Capture the cell that displays the provided text and extract its [X, Y] central coordinate. 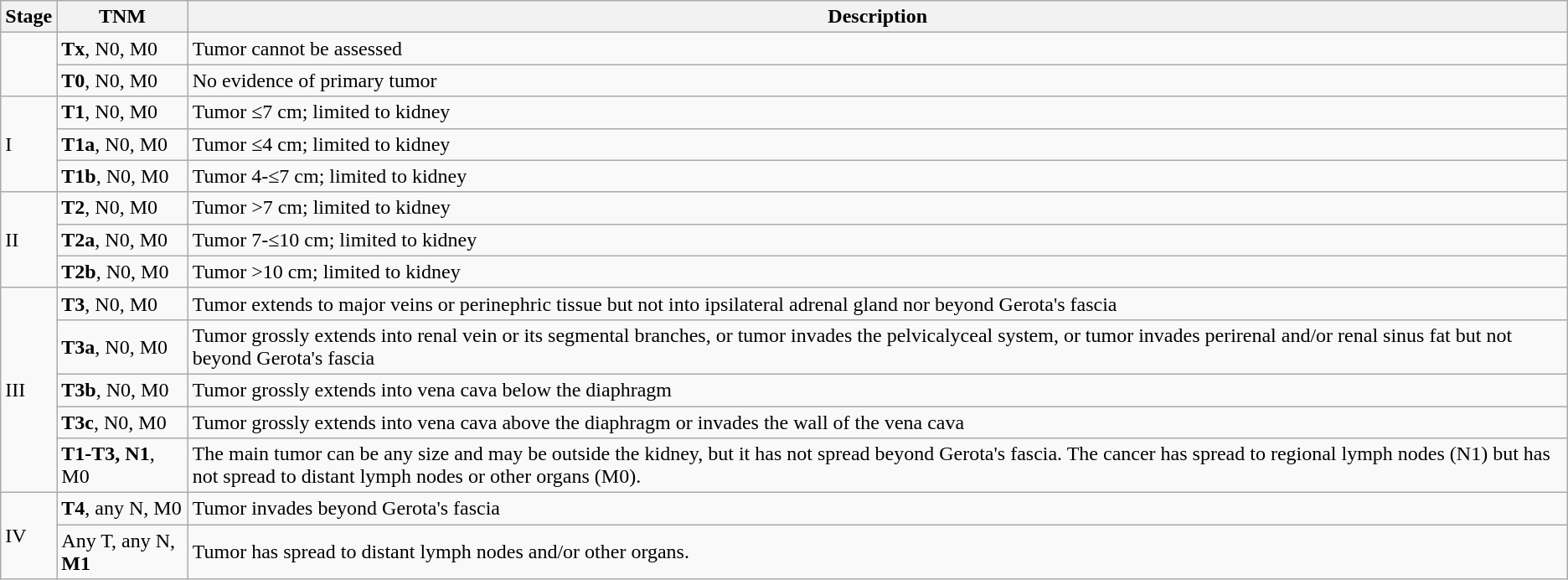
Description [878, 17]
Tumor >7 cm; limited to kidney [878, 208]
T2a, N0, M0 [122, 240]
Tumor >10 cm; limited to kidney [878, 272]
Tumor ≤7 cm; limited to kidney [878, 112]
Tumor 4-≤7 cm; limited to kidney [878, 176]
II [28, 240]
TNM [122, 17]
T2, N0, M0 [122, 208]
Tumor cannot be assessed [878, 49]
T3b, N0, M0 [122, 390]
T1, N0, M0 [122, 112]
III [28, 390]
Tumor grossly extends into vena cava below the diaphragm [878, 390]
Tumor extends to major veins or perinephric tissue but not into ipsilateral adrenal gland nor beyond Gerota's fascia [878, 303]
Stage [28, 17]
T3, N0, M0 [122, 303]
T1-T3, N1, M0 [122, 466]
IV [28, 536]
Tumor grossly extends into vena cava above the diaphragm or invades the wall of the vena cava [878, 422]
I [28, 144]
No evidence of primary tumor [878, 80]
T1a, N0, M0 [122, 144]
T4, any N, M0 [122, 509]
Tumor ≤4 cm; limited to kidney [878, 144]
Tumor has spread to distant lymph nodes and/or other organs. [878, 552]
T0, N0, M0 [122, 80]
Tumor 7-≤10 cm; limited to kidney [878, 240]
T3a, N0, M0 [122, 347]
Any T, any N, M1 [122, 552]
T3c, N0, M0 [122, 422]
T1b, N0, M0 [122, 176]
T2b, N0, M0 [122, 272]
Tumor invades beyond Gerota's fascia [878, 509]
Tx, N0, M0 [122, 49]
